Locate the cell with the specified text and output its [X, Y] center coordinate. 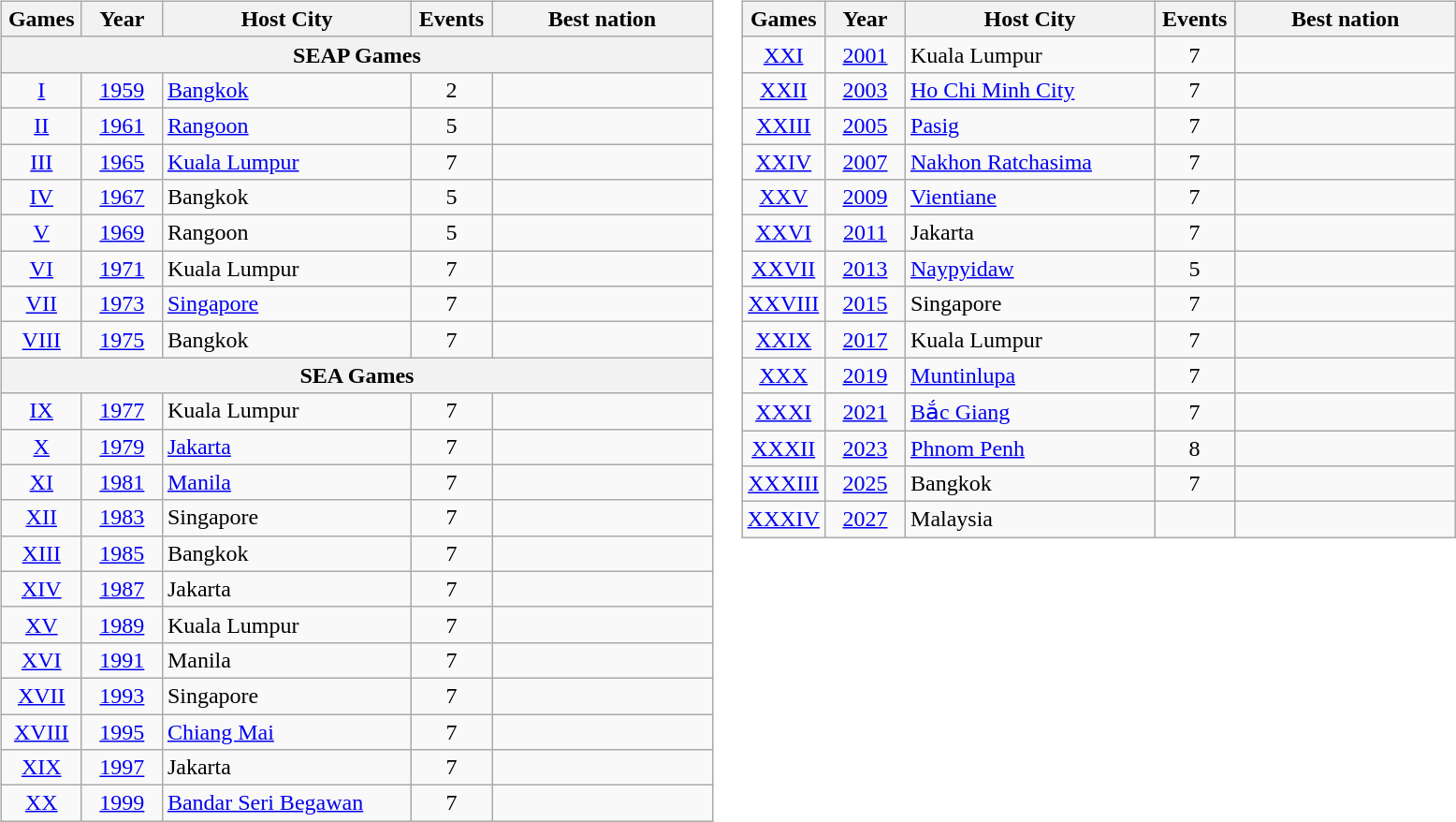
Muntinlupa [1030, 375]
1965 [122, 162]
8 [1195, 448]
1967 [122, 198]
Bắc Giang [1030, 412]
XXII [783, 90]
VII [41, 304]
XVII [41, 696]
XIV [41, 589]
XXXIV [783, 520]
Nakhon Ratchasima [1030, 162]
XIX [41, 768]
XII [41, 518]
IX [41, 411]
1997 [122, 768]
X [41, 447]
2017 [865, 340]
1991 [122, 660]
XVIII [41, 731]
Naypyidaw [1030, 269]
II [41, 125]
1971 [122, 269]
1979 [122, 447]
XXV [783, 198]
2023 [865, 448]
XXVIII [783, 304]
Pasig [1030, 125]
Vientiane [1030, 198]
III [41, 162]
Chiang Mai [286, 731]
1995 [122, 731]
1961 [122, 125]
2019 [865, 375]
XVI [41, 660]
1969 [122, 233]
2009 [865, 198]
2025 [865, 484]
XXXI [783, 412]
XXVII [783, 269]
XXVI [783, 233]
XXI [783, 54]
2021 [865, 412]
1993 [122, 696]
XI [41, 482]
2015 [865, 304]
VIII [41, 340]
XX [41, 803]
2003 [865, 90]
2005 [865, 125]
XXX [783, 375]
XXXIII [783, 484]
Ho Chi Minh City [1030, 90]
VI [41, 269]
XV [41, 624]
1983 [122, 518]
1981 [122, 482]
XXIII [783, 125]
2007 [865, 162]
2 [451, 90]
1985 [122, 553]
2027 [865, 520]
IV [41, 198]
2013 [865, 269]
Malaysia [1030, 520]
1977 [122, 411]
XXXII [783, 448]
1989 [122, 624]
Phnom Penh [1030, 448]
1999 [122, 803]
1975 [122, 340]
1959 [122, 90]
1973 [122, 304]
SEA Games [357, 375]
XXIV [783, 162]
Bandar Seri Begawan [286, 803]
2011 [865, 233]
XIII [41, 553]
I [41, 90]
1987 [122, 589]
V [41, 233]
2001 [865, 54]
SEAP Games [357, 54]
XXIX [783, 340]
